Capture the cell that displays the provided text and extract its [X, Y] central coordinate. 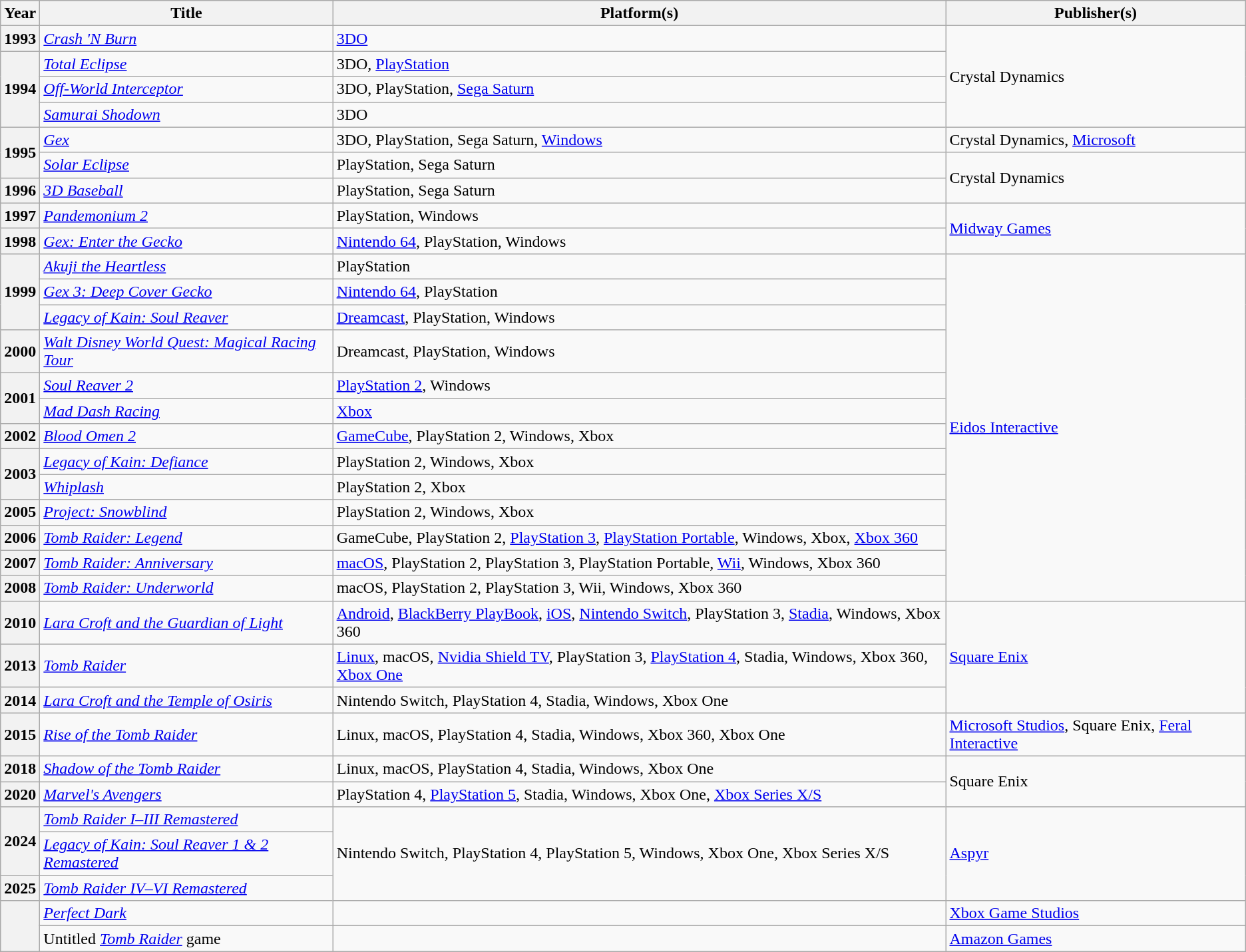
Legacy of Kain: Defiance [186, 462]
2005 [20, 512]
Tomb Raider IV–VI Remastered [186, 888]
2013 [20, 665]
PlayStation [639, 266]
Crash 'N Burn [186, 39]
PlayStation 2, Xbox [639, 487]
Pandemonium 2 [186, 216]
2007 [20, 563]
3DO, PlayStation [639, 64]
Solar Eclipse [186, 165]
Walt Disney World Quest: Magical Racing Tour [186, 351]
2003 [20, 474]
Publisher(s) [1096, 13]
Nintendo Switch, PlayStation 4, PlayStation 5, Windows, Xbox One, Xbox Series X/S [639, 854]
Mad Dash Racing [186, 411]
Tomb Raider I–III Remastered [186, 820]
Lara Croft and the Guardian of Light [186, 623]
Gex: Enter the Gecko [186, 241]
Marvel's Avengers [186, 794]
1997 [20, 216]
Nintendo Switch, PlayStation 4, Stadia, Windows, Xbox One [639, 700]
2006 [20, 538]
Title [186, 13]
2008 [20, 588]
1994 [20, 89]
Lara Croft and the Temple of Osiris [186, 700]
Crystal Dynamics, Microsoft [1096, 140]
Akuji the Heartless [186, 266]
Shadow of the Tomb Raider [186, 768]
Blood Omen 2 [186, 436]
3D Baseball [186, 190]
2010 [20, 623]
1995 [20, 152]
Aspyr [1096, 854]
PlayStation, Windows [639, 216]
Legacy of Kain: Soul Reaver 1 & 2 Remastered [186, 854]
Rise of the Tomb Raider [186, 734]
Off-World Interceptor [186, 89]
Gex [186, 140]
Linux, macOS, PlayStation 4, Stadia, Windows, Xbox One [639, 768]
Untitled Tomb Raider game [186, 939]
2020 [20, 794]
1998 [20, 241]
2015 [20, 734]
Linux, macOS, Nvidia Shield TV, PlayStation 3, PlayStation 4, Stadia, Windows, Xbox 360, Xbox One [639, 665]
2024 [20, 841]
Amazon Games [1096, 939]
Perfect Dark [186, 913]
macOS, PlayStation 2, PlayStation 3, PlayStation Portable, Wii, Windows, Xbox 360 [639, 563]
2025 [20, 888]
Midway Games [1096, 228]
Linux, macOS, PlayStation 4, Stadia, Windows, Xbox 360, Xbox One [639, 734]
macOS, PlayStation 2, PlayStation 3, Wii, Windows, Xbox 360 [639, 588]
2014 [20, 700]
2000 [20, 351]
Platform(s) [639, 13]
1999 [20, 291]
Nintendo 64, PlayStation [639, 291]
1996 [20, 190]
Samurai Shodown [186, 114]
Total Eclipse [186, 64]
Android, BlackBerry PlayBook, iOS, Nintendo Switch, PlayStation 3, Stadia, Windows, Xbox 360 [639, 623]
Legacy of Kain: Soul Reaver [186, 317]
Xbox Game Studios [1096, 913]
Eidos Interactive [1096, 427]
PlayStation 2, Windows [639, 386]
PlayStation 4, PlayStation 5, Stadia, Windows, Xbox One, Xbox Series X/S [639, 794]
Tomb Raider: Legend [186, 538]
Tomb Raider [186, 665]
1993 [20, 39]
Gex 3: Deep Cover Gecko [186, 291]
Microsoft Studios, Square Enix, Feral Interactive [1096, 734]
Tomb Raider: Anniversary [186, 563]
2018 [20, 768]
3DO, PlayStation, Sega Saturn, Windows [639, 140]
Xbox [639, 411]
2001 [20, 398]
GameCube, PlayStation 2, Windows, Xbox [639, 436]
2002 [20, 436]
Nintendo 64, PlayStation, Windows [639, 241]
Year [20, 13]
3DO, PlayStation, Sega Saturn [639, 89]
Soul Reaver 2 [186, 386]
Tomb Raider: Underworld [186, 588]
Whiplash [186, 487]
Project: Snowblind [186, 512]
GameCube, PlayStation 2, PlayStation 3, PlayStation Portable, Windows, Xbox, Xbox 360 [639, 538]
